Output the [x, y] coordinate of the center of the cell containing the given text.  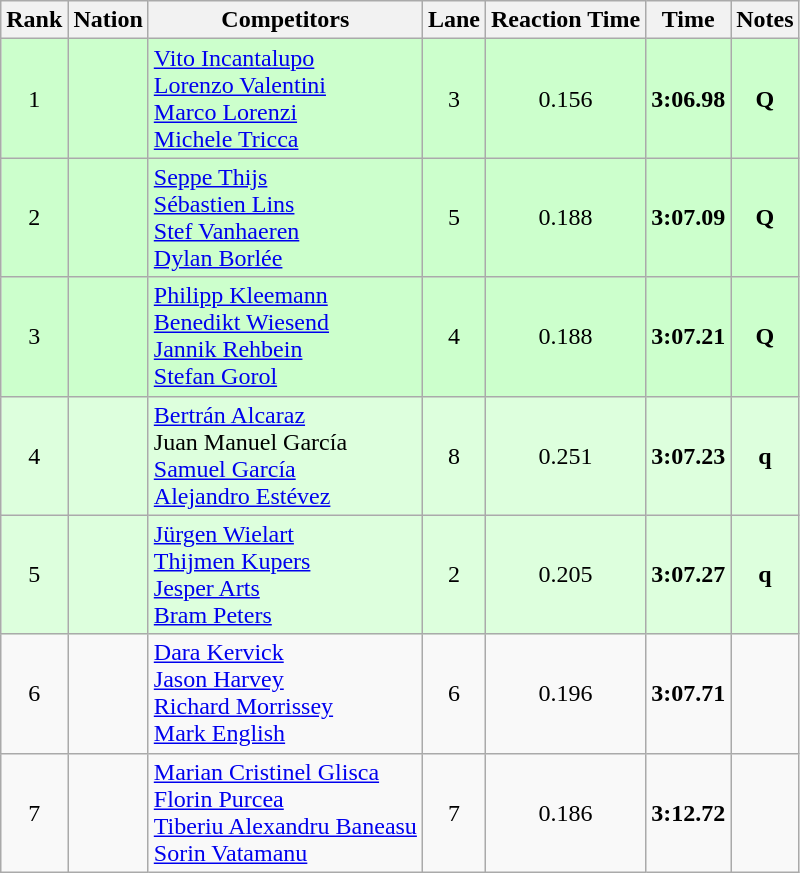
3:07.21 [688, 336]
3:06.98 [688, 98]
Jürgen WielartThijmen KupersJesper ArtsBram Peters [285, 574]
Competitors [285, 20]
8 [454, 456]
Reaction Time [565, 20]
Nation [108, 20]
0.196 [565, 694]
Marian Cristinel GliscaFlorin PurceaTiberiu Alexandru BaneasuSorin Vatamanu [285, 812]
0.251 [565, 456]
0.156 [565, 98]
Bertrán AlcarazJuan Manuel GarcíaSamuel GarcíaAlejandro Estévez [285, 456]
1 [34, 98]
3:07.23 [688, 456]
3:07.09 [688, 218]
3:07.27 [688, 574]
Vito IncantalupoLorenzo ValentiniMarco LorenziMichele Tricca [285, 98]
3:07.71 [688, 694]
Notes [765, 20]
Time [688, 20]
Dara KervickJason HarveyRichard MorrisseyMark English [285, 694]
Seppe ThijsSébastien LinsStef VanhaerenDylan Borlée [285, 218]
0.205 [565, 574]
Rank [34, 20]
Philipp KleemannBenedikt WiesendJannik RehbeinStefan Gorol [285, 336]
0.186 [565, 812]
3:12.72 [688, 812]
Lane [454, 20]
